Extract the (X, Y) coordinate from the center of the cell holding the provided text.  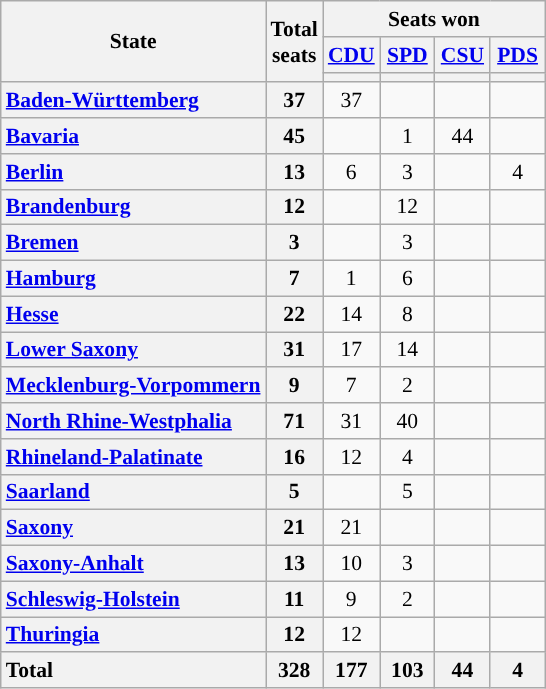
22 (294, 314)
8 (408, 314)
Schleswig-Holstein (134, 599)
Bavaria (134, 136)
State (134, 42)
71 (294, 421)
40 (408, 421)
North Rhine-Westphalia (134, 421)
Totalseats (294, 42)
11 (294, 599)
Berlin (134, 172)
Total (134, 671)
Seats won (434, 19)
328 (294, 671)
45 (294, 136)
Hamburg (134, 279)
Brandenburg (134, 207)
Rhineland-Palatinate (134, 457)
CSU (462, 55)
CDU (352, 55)
Saxony-Anhalt (134, 564)
Bremen (134, 243)
10 (352, 564)
Hesse (134, 314)
Baden-Württemberg (134, 101)
PDS (518, 55)
Mecklenburg-Vorpommern (134, 386)
Saarland (134, 492)
Lower Saxony (134, 350)
17 (352, 350)
177 (352, 671)
16 (294, 457)
SPD (408, 55)
Saxony (134, 528)
Thuringia (134, 635)
103 (408, 671)
